Output the (X, Y) coordinate of the center of the cell containing the given text.  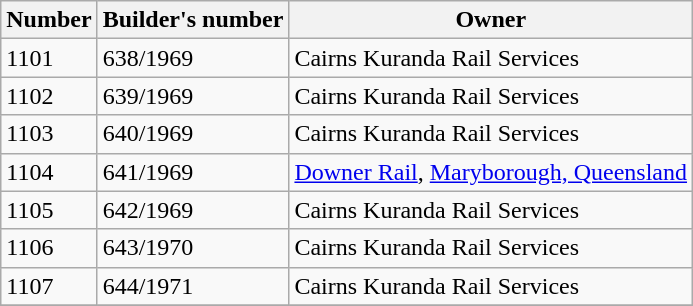
Owner (491, 20)
Builder's number (193, 20)
1103 (49, 134)
1101 (49, 58)
Number (49, 20)
639/1969 (193, 96)
1106 (49, 248)
1105 (49, 210)
638/1969 (193, 58)
641/1969 (193, 172)
640/1969 (193, 134)
Downer Rail, Maryborough, Queensland (491, 172)
642/1969 (193, 210)
1104 (49, 172)
1102 (49, 96)
643/1970 (193, 248)
1107 (49, 286)
644/1971 (193, 286)
